Pinpoint the cell where the given text exists, returning its [x, y] midpoint coordinate. 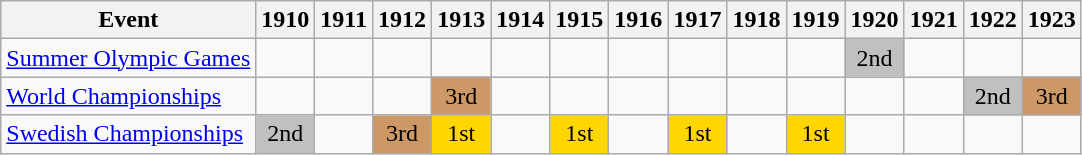
1915 [580, 20]
1920 [874, 20]
1912 [402, 20]
Event [128, 20]
Swedish Championships [128, 134]
World Championships [128, 96]
Summer Olympic Games [128, 58]
1922 [992, 20]
1910 [286, 20]
1913 [462, 20]
1923 [1052, 20]
1916 [638, 20]
1917 [698, 20]
1919 [816, 20]
1911 [344, 20]
1914 [520, 20]
1918 [756, 20]
1921 [934, 20]
